Pinpoint the cell where the given text exists, returning its (x, y) midpoint coordinate. 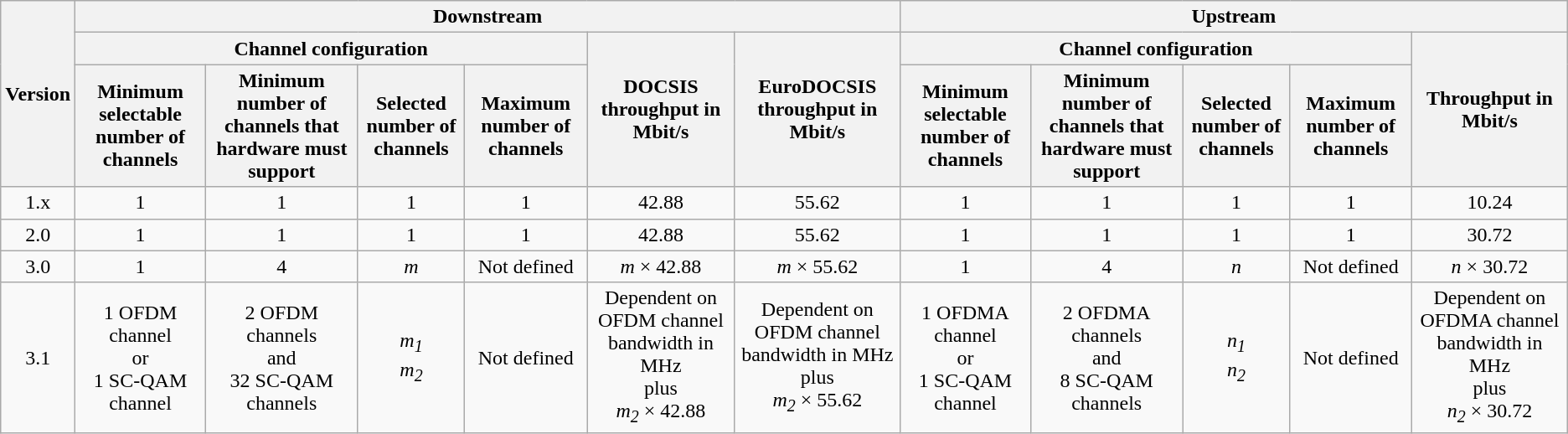
3.0 (39, 266)
2 OFDM channelsand32 SC-QAM channels (281, 357)
Downstream (487, 17)
Dependent on OFDM channel bandwidth in MHzplusm2 × 55.62 (818, 357)
Throughput in Mbit/s (1490, 110)
DOCSIS throughput in Mbit/s (662, 110)
m × 55.62 (818, 266)
2 OFDMA channelsand8 SC-QAM channels (1106, 357)
10.24 (1490, 203)
30.72 (1490, 235)
n (1236, 266)
Version (39, 94)
Dependent on OFDM channel bandwidth in MHzplusm2 × 42.88 (662, 357)
m × 42.88 (662, 266)
n × 30.72 (1490, 266)
1 OFDMA channelor1 SC-QAM channel (966, 357)
m (411, 266)
Upstream (1235, 17)
m1m2 (411, 357)
Dependent on OFDMA channel bandwidth in MHzplusn2 × 30.72 (1490, 357)
2.0 (39, 235)
1 OFDM channel or1 SC-QAM channel (141, 357)
EuroDOCSIS throughput in Mbit/s (818, 110)
1.x (39, 203)
n1n2 (1236, 357)
3.1 (39, 357)
